Return the [x, y] coordinate for the center point of the cell that contains the specified text.  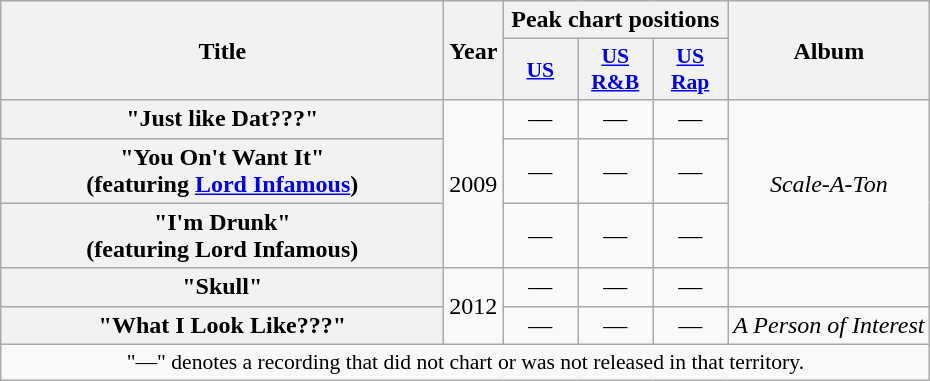
Peak chart positions [616, 20]
Album [829, 50]
USRap [690, 70]
"You On't Want It"(featuring Lord Infamous) [222, 170]
A Person of Interest [829, 325]
USR&B [616, 70]
US [540, 70]
"Just like Dat???" [222, 119]
"Skull" [222, 287]
"I'm Drunk"(featuring Lord Infamous) [222, 236]
2009 [474, 184]
"What I Look Like???" [222, 325]
Scale-A-Ton [829, 184]
Year [474, 50]
"—" denotes a recording that did not chart or was not released in that territory. [466, 362]
2012 [474, 306]
Title [222, 50]
